Return [X, Y] of the center of cell containing provided text 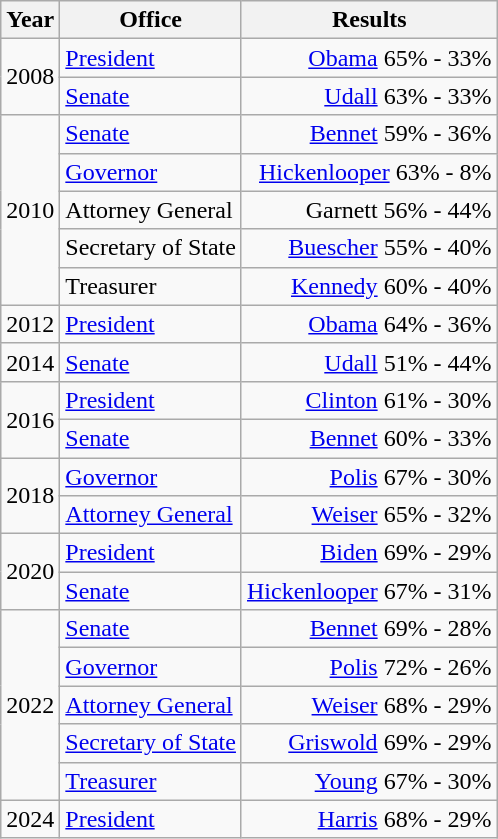
Office [151, 20]
Polis 67% - 30% [369, 477]
Year [30, 20]
2020 [30, 572]
Clinton 61% - 30% [369, 400]
2024 [30, 819]
Garnett 56% - 44% [369, 210]
Udall 51% - 44% [369, 362]
Weiser 68% - 29% [369, 705]
Results [369, 20]
Griswold 69% - 29% [369, 743]
Kennedy 60% - 40% [369, 286]
2008 [30, 77]
Harris 68% - 29% [369, 819]
Hickenlooper 63% - 8% [369, 172]
Bennet 60% - 33% [369, 438]
Buescher 55% - 40% [369, 248]
Weiser 65% - 32% [369, 515]
2012 [30, 324]
Biden 69% - 29% [369, 553]
2018 [30, 496]
Bennet 59% - 36% [369, 134]
2016 [30, 419]
Obama 65% - 33% [369, 58]
Hickenlooper 67% - 31% [369, 591]
Young 67% - 30% [369, 781]
2010 [30, 210]
Udall 63% - 33% [369, 96]
Polis 72% - 26% [369, 667]
Obama 64% - 36% [369, 324]
2014 [30, 362]
Bennet 69% - 28% [369, 629]
2022 [30, 705]
